For the text-containing cell, return its midpoint in (X, Y) coordinate format. 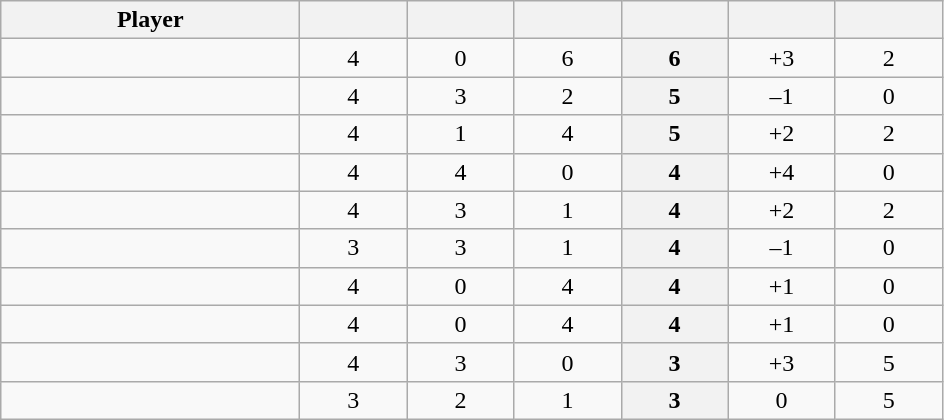
Player (150, 20)
+4 (782, 172)
